Provide the [X, Y] coordinate of the cell's center where the given text is located.  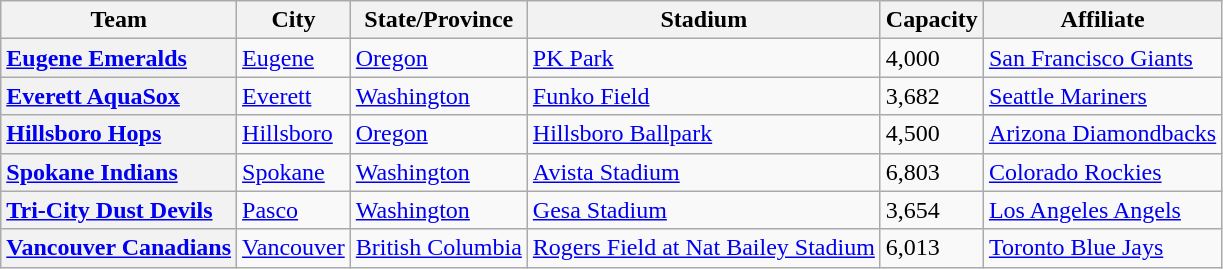
3,682 [932, 96]
Everett AquaSox [119, 96]
Capacity [932, 20]
Colorado Rockies [1102, 172]
Rogers Field at Nat Bailey Stadium [704, 248]
City [294, 20]
Eugene Emeralds [119, 58]
Avista Stadium [704, 172]
4,500 [932, 134]
6,013 [932, 248]
Everett [294, 96]
Spokane Indians [119, 172]
Vancouver Canadians [119, 248]
Seattle Mariners [1102, 96]
Hillsboro Hops [119, 134]
Vancouver [294, 248]
Tri-City Dust Devils [119, 210]
3,654 [932, 210]
Los Angeles Angels [1102, 210]
Funko Field [704, 96]
Toronto Blue Jays [1102, 248]
State/Province [438, 20]
Spokane [294, 172]
Hillsboro [294, 134]
6,803 [932, 172]
4,000 [932, 58]
San Francisco Giants [1102, 58]
Affiliate [1102, 20]
Gesa Stadium [704, 210]
Hillsboro Ballpark [704, 134]
Arizona Diamondbacks [1102, 134]
Stadium [704, 20]
PK Park [704, 58]
British Columbia [438, 248]
Pasco [294, 210]
Eugene [294, 58]
Team [119, 20]
